Search for the cell housing the specified text and yield its (x, y) center coordinate. 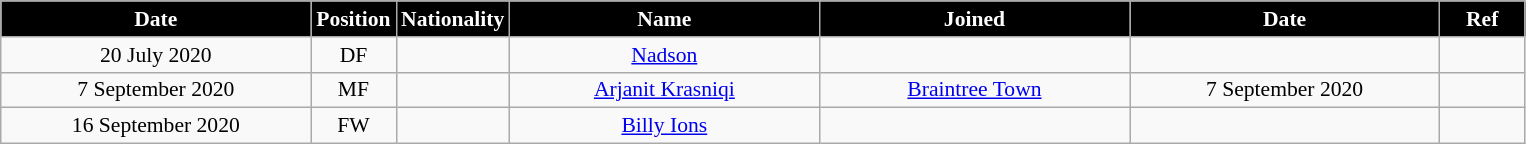
16 September 2020 (156, 126)
20 July 2020 (156, 55)
Name (664, 19)
MF (354, 90)
Nadson (664, 55)
Ref (1482, 19)
FW (354, 126)
Arjanit Krasniqi (664, 90)
Nationality (452, 19)
DF (354, 55)
Billy Ions (664, 126)
Braintree Town (974, 90)
Position (354, 19)
Joined (974, 19)
